Search for the cell housing the specified text and yield its (X, Y) center coordinate. 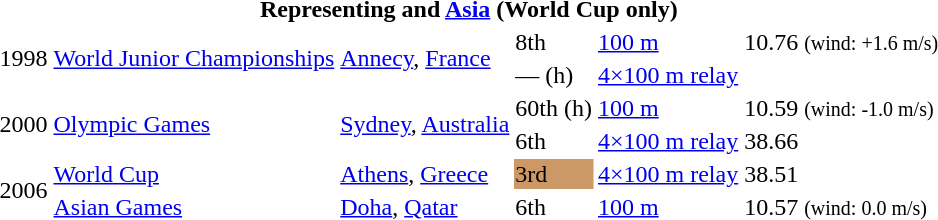
8th (554, 42)
3rd (554, 174)
World Junior Championships (194, 58)
60th (h) (554, 108)
— (h) (554, 75)
Olympic Games (194, 124)
Athens, Greece (425, 174)
Annecy, France (425, 58)
Sydney, Australia (425, 124)
World Cup (194, 174)
6th (554, 141)
